Pinpoint the cell where the given text exists, returning its (X, Y) midpoint coordinate. 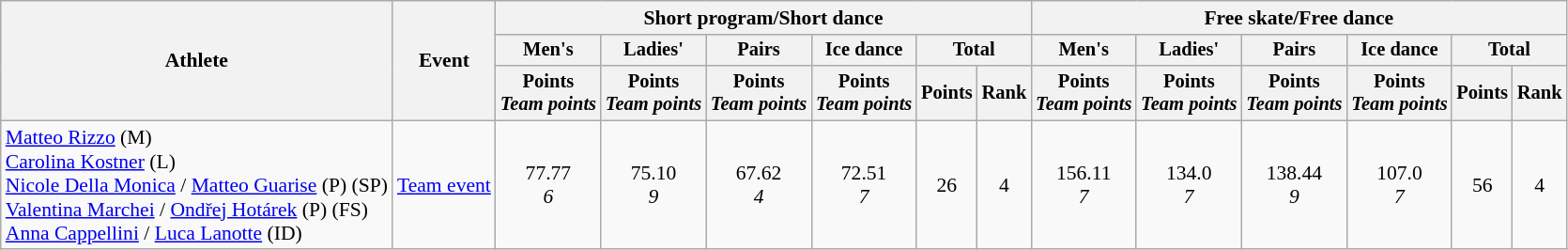
Event (444, 60)
134.07 (1189, 185)
138.449 (1294, 185)
67.624 (759, 185)
77.776 (548, 185)
56 (1482, 185)
Athlete (197, 60)
Free skate/Free dance (1299, 18)
75.109 (653, 185)
Team event (444, 185)
26 (946, 185)
156.117 (1084, 185)
72.517 (864, 185)
107.07 (1399, 185)
Short program/Short dance (763, 18)
